Capture the cell that displays the provided text and extract its [X, Y] central coordinate. 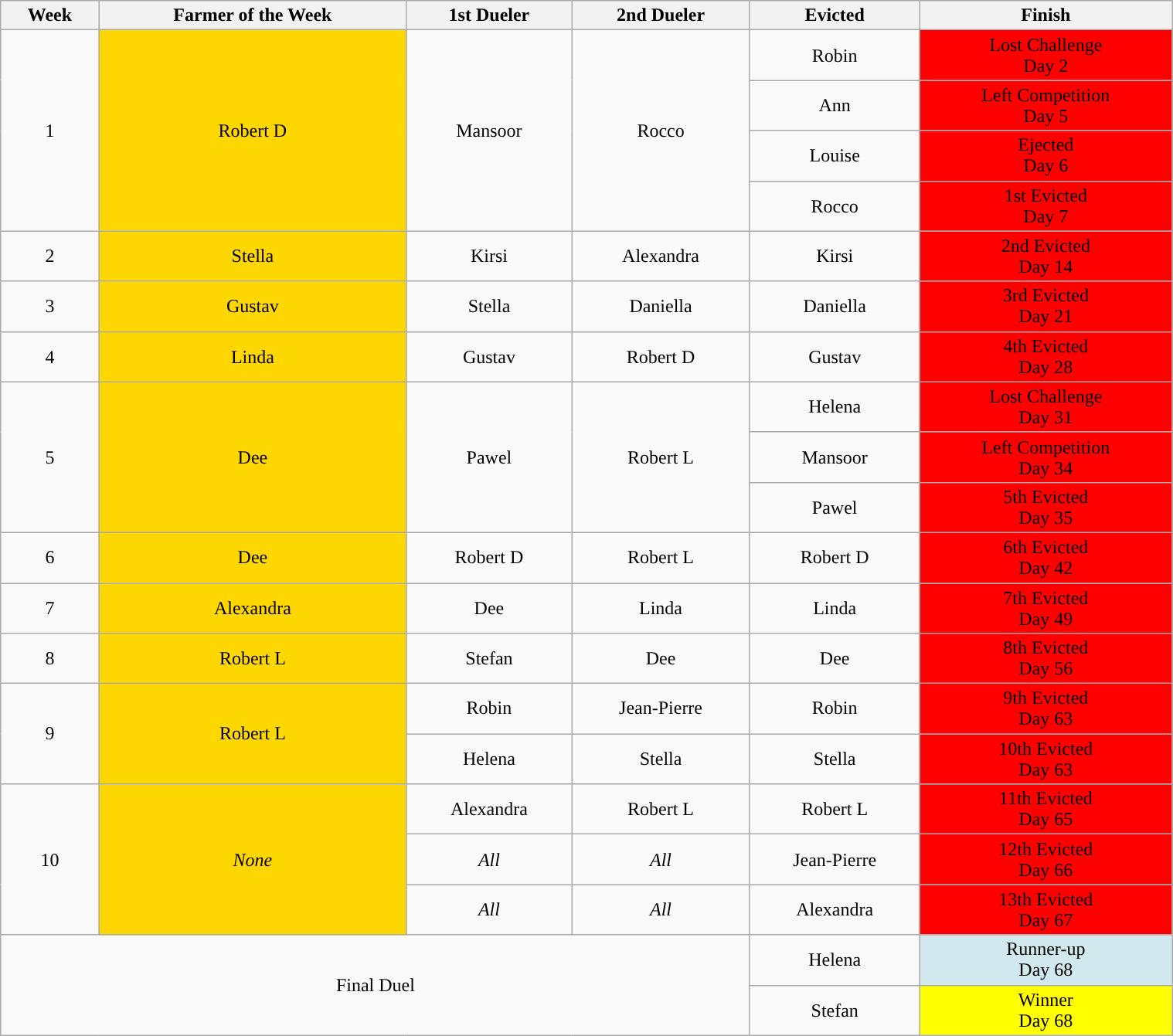
3rd EvictedDay 21 [1046, 306]
13th EvictedDay 67 [1046, 910]
11th EvictedDay 65 [1046, 810]
3 [49, 306]
Farmer of the Week [253, 15]
Runner-upDay 68 [1046, 960]
2nd Dueler [661, 15]
None [253, 859]
9th EvictedDay 63 [1046, 709]
12th EvictedDay 66 [1046, 859]
1 [49, 131]
Week [49, 15]
1st EvictedDay 7 [1046, 206]
Evicted [835, 15]
8 [49, 658]
Left CompetitionDay 34 [1046, 457]
5 [49, 457]
9 [49, 734]
6 [49, 558]
Ann [835, 105]
2nd EvictedDay 14 [1046, 256]
2 [49, 256]
4 [49, 357]
1st Dueler [488, 15]
4th EvictedDay 28 [1046, 357]
Finish [1046, 15]
8th EvictedDay 56 [1046, 658]
Left CompetitionDay 5 [1046, 105]
7th EvictedDay 49 [1046, 607]
Lost ChallengeDay 2 [1046, 56]
6th EvictedDay 42 [1046, 558]
Louise [835, 156]
EjectedDay 6 [1046, 156]
Lost ChallengeDay 31 [1046, 406]
10th EvictedDay 63 [1046, 759]
10 [49, 859]
Final Duel [376, 985]
5th EvictedDay 35 [1046, 507]
WinnerDay 68 [1046, 1011]
7 [49, 607]
